Scan for the cell matching the given text and deliver its (X, Y) coordinate at center. 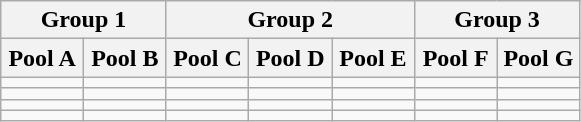
Pool D (290, 58)
Group 3 (497, 20)
Pool B (124, 58)
Pool C (208, 58)
Pool A (42, 58)
Group 2 (290, 20)
Pool E (374, 58)
Pool F (456, 58)
Group 1 (84, 20)
Pool G (538, 58)
